Search for the cell housing the specified text and yield its (X, Y) center coordinate. 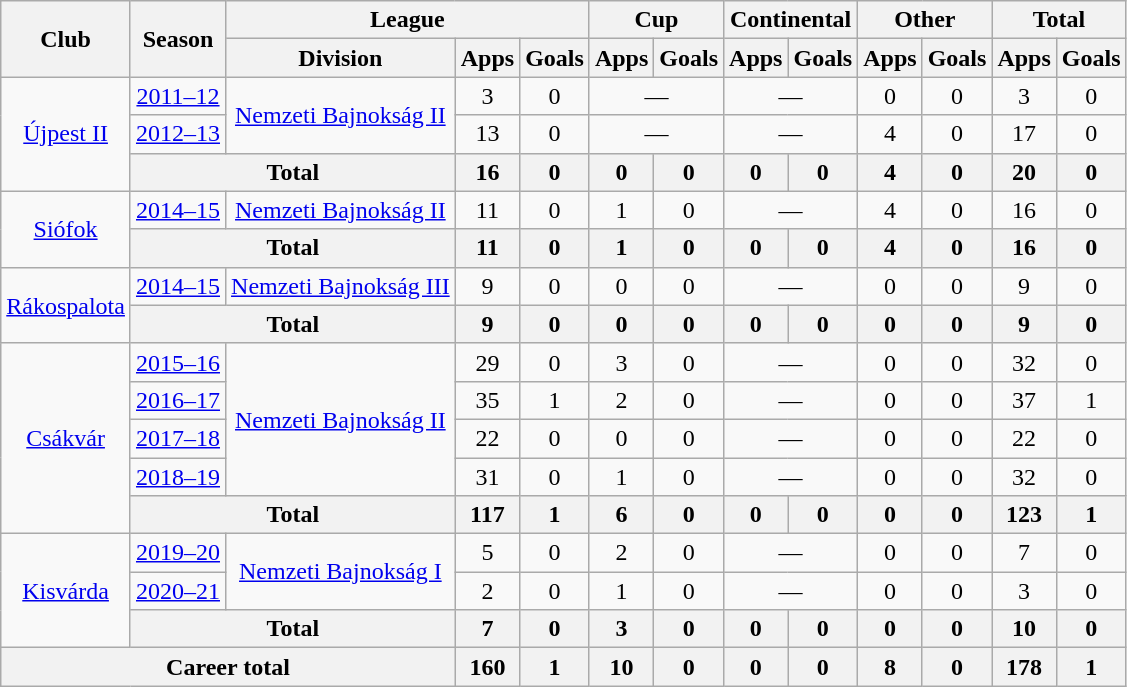
2012–13 (178, 134)
6 (621, 515)
Club (66, 39)
League (408, 20)
117 (487, 515)
Nemzeti Bajnokság III (341, 286)
17 (1024, 134)
Újpest II (66, 134)
2018–19 (178, 477)
2016–17 (178, 400)
Rákospalota (66, 305)
5 (487, 553)
Csákvár (66, 438)
20 (1024, 172)
29 (487, 362)
2015–16 (178, 362)
13 (487, 134)
2019–20 (178, 553)
2017–18 (178, 438)
35 (487, 400)
37 (1024, 400)
2011–12 (178, 96)
Kisvárda (66, 591)
Other (925, 20)
123 (1024, 515)
178 (1024, 667)
Continental (791, 20)
160 (487, 667)
Season (178, 39)
Cup (656, 20)
Career total (228, 667)
2020–21 (178, 591)
31 (487, 477)
Siófok (66, 229)
Nemzeti Bajnokság I (341, 572)
8 (890, 667)
Division (341, 58)
